Search for the cell housing the specified text and yield its (x, y) center coordinate. 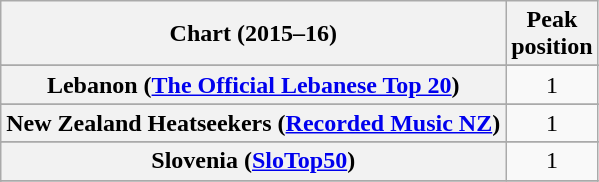
Slovenia (SloTop50) (254, 161)
Chart (2015–16) (254, 34)
Lebanon (The Official Lebanese Top 20) (254, 85)
Peakposition (552, 34)
New Zealand Heatseekers (Recorded Music NZ) (254, 123)
